Scan for the cell matching the given text and deliver its (x, y) coordinate at center. 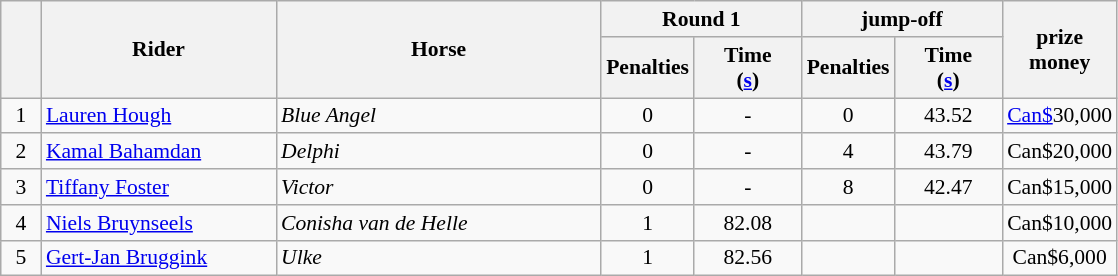
Round 1 (701, 19)
82.08 (748, 223)
Kamal Bahamdan (158, 152)
5 (21, 258)
Can$6,000 (1060, 258)
Blue Angel (438, 116)
Horse (438, 50)
8 (848, 187)
Can$10,000 (1060, 223)
jump-off (902, 19)
82.56 (748, 258)
43.52 (948, 116)
Conisha van de Helle (438, 223)
Rider (158, 50)
2 (21, 152)
Niels Bruynseels (158, 223)
Gert-Jan Bruggink (158, 258)
42.47 (948, 187)
Victor (438, 187)
Lauren Hough (158, 116)
prizemoney (1060, 50)
Can$20,000 (1060, 152)
Can$30,000 (1060, 116)
Ulke (438, 258)
Delphi (438, 152)
Can$15,000 (1060, 187)
3 (21, 187)
Tiffany Foster (158, 187)
43.79 (948, 152)
